Provide the [x, y] coordinate of the cell's center where the given text is located.  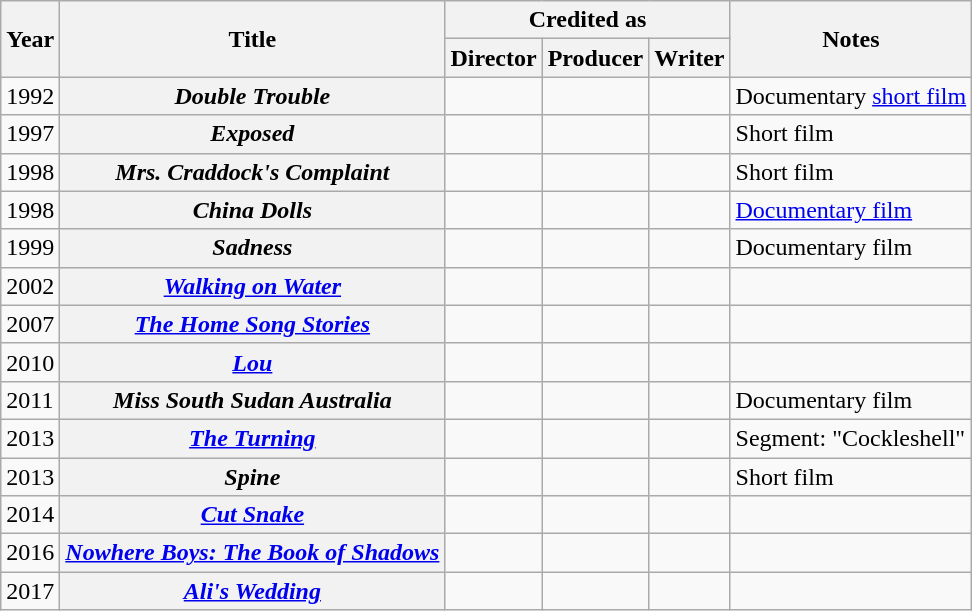
Credited as [588, 20]
Mrs. Craddock's Complaint [252, 172]
Writer [690, 58]
Walking on Water [252, 286]
The Home Song Stories [252, 324]
Exposed [252, 134]
Director [494, 58]
China Dolls [252, 210]
2014 [30, 515]
2010 [30, 362]
Sadness [252, 248]
Title [252, 39]
Producer [596, 58]
Year [30, 39]
Miss South Sudan Australia [252, 400]
1997 [30, 134]
2016 [30, 553]
Cut Snake [252, 515]
The Turning [252, 438]
Notes [851, 39]
Ali's Wedding [252, 591]
Double Trouble [252, 96]
Lou [252, 362]
Documentary short film [851, 96]
1992 [30, 96]
Nowhere Boys: The Book of Shadows [252, 553]
2007 [30, 324]
Spine [252, 477]
2017 [30, 591]
2002 [30, 286]
Segment: "Cockleshell" [851, 438]
2011 [30, 400]
1999 [30, 248]
